Return the (X, Y) coordinate for the center point of the cell that contains the specified text.  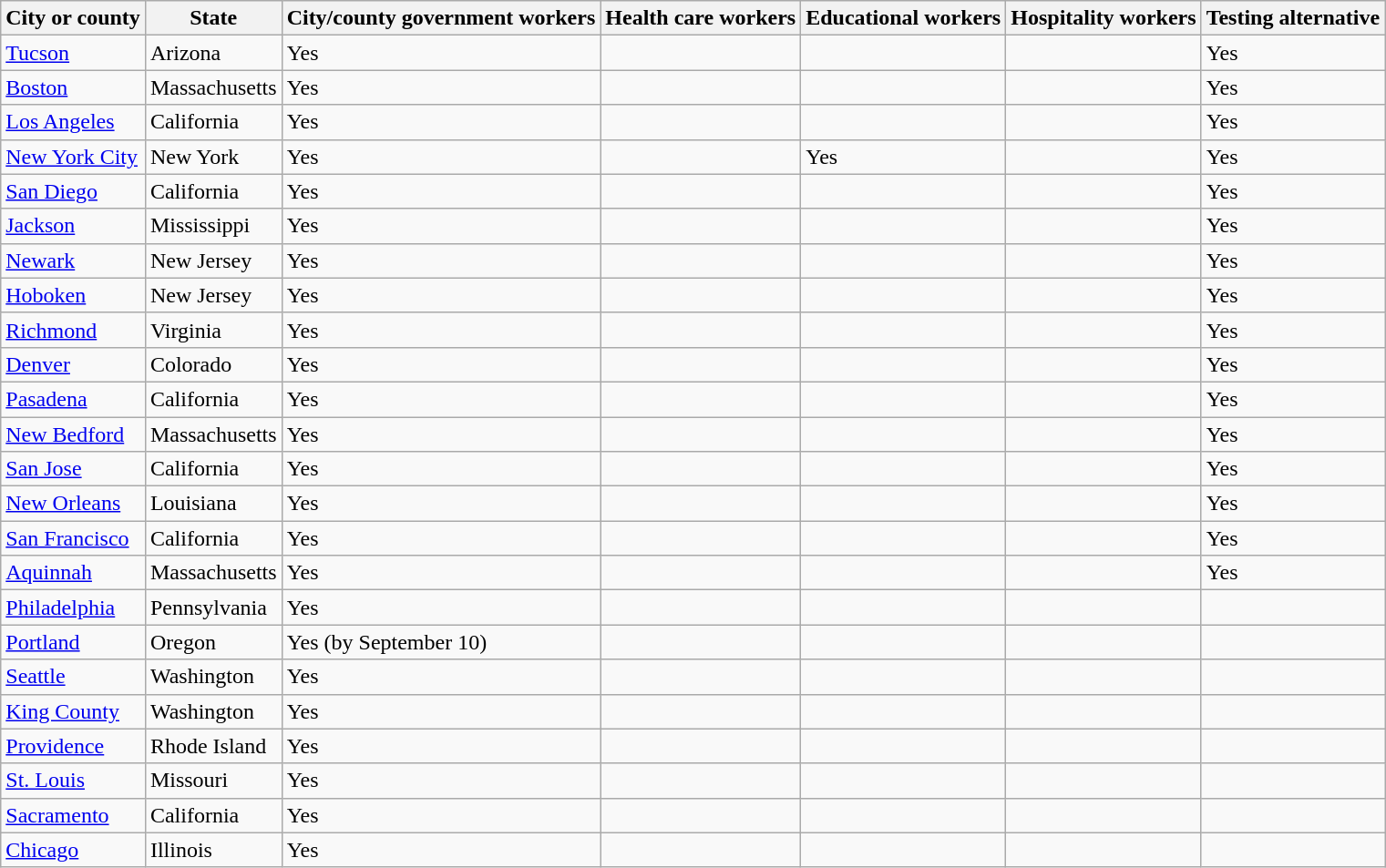
Hoboken (73, 295)
Richmond (73, 330)
King County (73, 711)
Educational workers (904, 18)
Rhode Island (213, 746)
Newark (73, 260)
New York City (73, 157)
Oregon (213, 642)
Pennsylvania (213, 608)
Virginia (213, 330)
Jackson (73, 226)
Chicago (73, 850)
Providence (73, 746)
Mississippi (213, 226)
Pasadena (73, 399)
Health care workers (701, 18)
Testing alternative (1292, 18)
Hospitality workers (1104, 18)
Yes (by September 10) (441, 642)
Tucson (73, 53)
Colorado (213, 364)
City or county (73, 18)
State (213, 18)
Aquinnah (73, 573)
Philadelphia (73, 608)
Los Angeles (73, 122)
Denver (73, 364)
Boston (73, 87)
Illinois (213, 850)
Portland (73, 642)
New Bedford (73, 434)
Seattle (73, 677)
San Jose (73, 469)
Louisiana (213, 504)
Arizona (213, 53)
New York (213, 157)
City/county government workers (441, 18)
New Orleans (73, 504)
St. Louis (73, 781)
Sacramento (73, 815)
San Francisco (73, 538)
Missouri (213, 781)
San Diego (73, 191)
